Find where the given text appears and provide that cell's center as [x, y] coordinate. 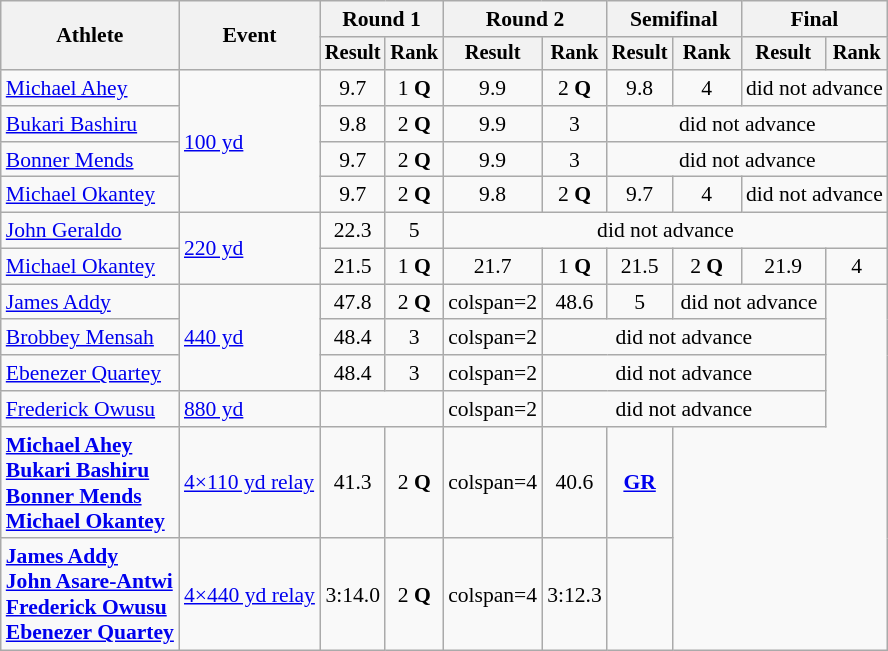
Event [250, 36]
Brobbey Mensah [90, 338]
21.9 [783, 267]
440 yd [250, 338]
21.7 [492, 267]
Michael Ahey [90, 88]
GR [640, 483]
Final [814, 19]
3:14.0 [353, 595]
Bukari Bashiru [90, 124]
41.3 [353, 483]
100 yd [250, 141]
48.6 [574, 302]
Michael AheyBukari BashiruBonner MendsMichael Okantey [90, 483]
47.8 [353, 302]
220 yd [250, 248]
4×440 yd relay [250, 595]
40.6 [574, 483]
Round 1 [382, 19]
James AddyJohn Asare-AntwiFrederick OwusuEbenezer Quartey [90, 595]
4×110 yd relay [250, 483]
Round 2 [525, 19]
880 yd [250, 409]
3:12.3 [574, 595]
22.3 [353, 231]
Bonner Mends [90, 160]
John Geraldo [90, 231]
Semifinal [674, 19]
Athlete [90, 36]
Frederick Owusu [90, 409]
Ebenezer Quartey [90, 373]
James Addy [90, 302]
